Determine the (X, Y) coordinate at the center of the cell enclosing the given text.  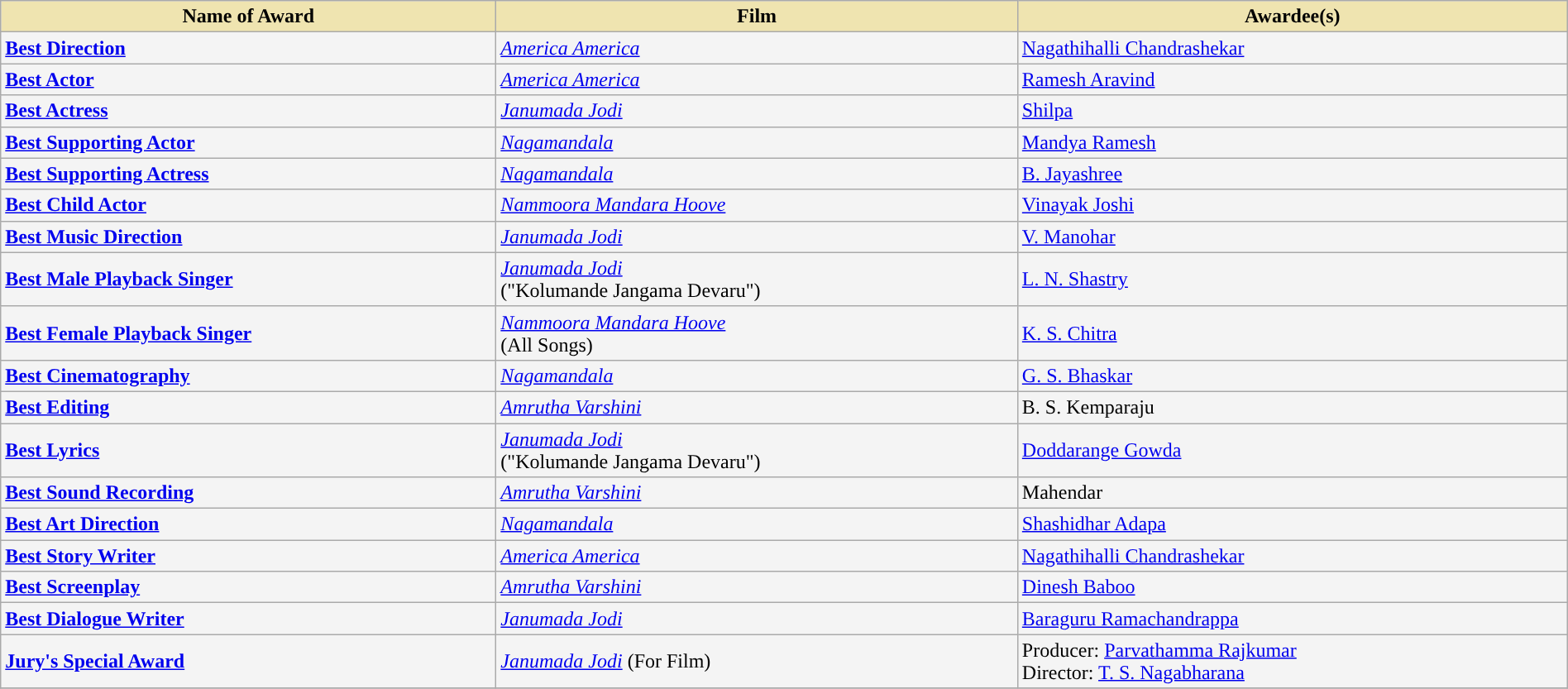
Best Art Direction (248, 524)
Doddarange Gowda (1292, 450)
Best Lyrics (248, 450)
B. Jayashree (1292, 174)
Jury's Special Award (248, 662)
Best Supporting Actress (248, 174)
Best Story Writer (248, 556)
Janumada Jodi (For Film) (757, 662)
Baraguru Ramachandrappa (1292, 619)
Best Actress (248, 111)
Shilpa (1292, 111)
Best Music Direction (248, 237)
Best Dialogue Writer (248, 619)
Mahendar (1292, 493)
Film (757, 17)
Best Direction (248, 48)
L. N. Shastry (1292, 280)
K. S. Chitra (1292, 333)
Ramesh Aravind (1292, 79)
Best Female Playback Singer (248, 333)
Producer: Parvathamma RajkumarDirector: T. S. Nagabharana (1292, 662)
Nammoora Mandara Hoove (757, 205)
Mandya Ramesh (1292, 142)
Best Supporting Actor (248, 142)
Best Child Actor (248, 205)
Best Screenplay (248, 587)
Dinesh Baboo (1292, 587)
Best Male Playback Singer (248, 280)
Vinayak Joshi (1292, 205)
Name of Award (248, 17)
B. S. Kemparaju (1292, 407)
Awardee(s) (1292, 17)
G. S. Bhaskar (1292, 376)
Best Sound Recording (248, 493)
Best Actor (248, 79)
V. Manohar (1292, 237)
Best Editing (248, 407)
Shashidhar Adapa (1292, 524)
Nammoora Mandara Hoove(All Songs) (757, 333)
Best Cinematography (248, 376)
